Identify which cell holds the provided text, then report its [x, y] central coordinate. 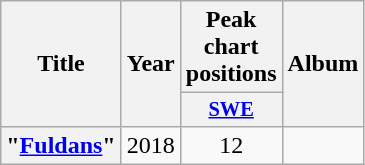
Title [61, 64]
Year [150, 64]
2018 [150, 145]
12 [231, 145]
Peak chart positions [231, 47]
SWE [231, 110]
"Fuldans" [61, 145]
Album [323, 64]
